Provide the [X, Y] coordinate of the cell's center where the given text is located.  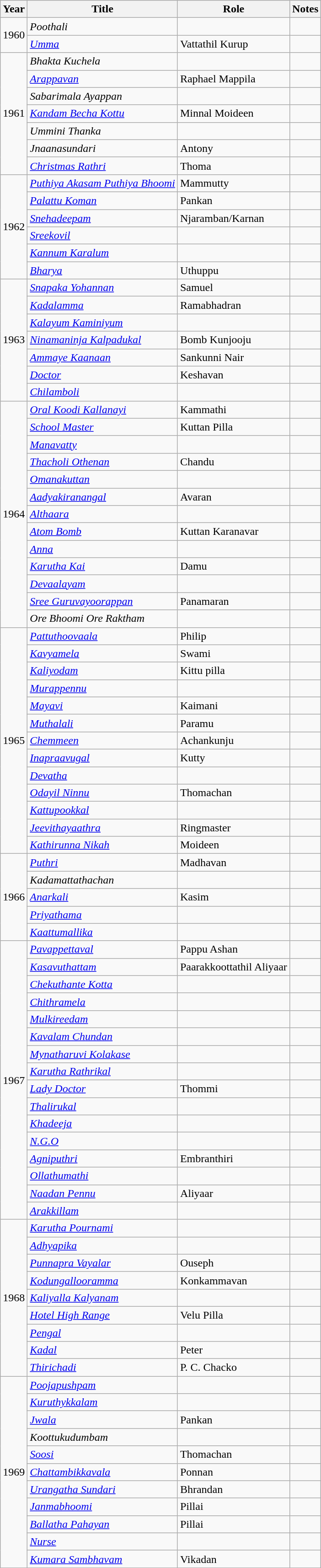
Sree Guruvayoorappan [102, 601]
Mulkireedam [102, 1019]
Kuruthykkalam [102, 1402]
Chekuthante Kotta [102, 984]
Kittu pilla [233, 671]
Atom Bomb [102, 532]
Vikadan [233, 1559]
1966 [14, 897]
1961 [14, 113]
Raphael Mappila [233, 79]
Manavatty [102, 444]
Thirichadi [102, 1368]
Embranthiri [233, 1158]
Puthiya Akasam Puthiya Bhoomi [102, 183]
Anarkali [102, 897]
Sabarimala Ayappan [102, 96]
N.G.O [102, 1141]
Ballatha Pahayan [102, 1524]
Konkammavan [233, 1280]
Lady Doctor [102, 1089]
Ammaye Kaanaan [102, 357]
Devatha [102, 776]
Ore Bhoomi Ore Raktham [102, 619]
Thalirukal [102, 1106]
Antony [233, 148]
Jwala [102, 1420]
1965 [14, 740]
Kadalamma [102, 305]
Poojapushpam [102, 1385]
Bhakta Kuchela [102, 61]
Jeevithayaathra [102, 828]
Kavyamela [102, 653]
Minnal Moideen [233, 113]
Kadal [102, 1350]
Aliyaar [233, 1193]
1969 [14, 1472]
Kaattumallika [102, 932]
Ninamaninja Kalpadukal [102, 340]
Priyathama [102, 915]
Arakkillam [102, 1211]
Adhyapika [102, 1245]
Odayil Ninnu [102, 793]
Kaliyodam [102, 671]
Karutha Pournami [102, 1228]
Anna [102, 549]
Ramabhadran [233, 305]
Kaimani [233, 706]
1968 [14, 1298]
Naadan Pennu [102, 1193]
Poothali [102, 27]
1960 [14, 35]
Panamaran [233, 601]
Title [102, 9]
Thacholi Othenan [102, 462]
Avaran [233, 496]
Bomb Kunjooju [233, 340]
Bhrandan [233, 1489]
Sankunni Nair [233, 357]
Hotel High Range [102, 1315]
Doctor [102, 375]
Chithramela [102, 1002]
Kaliyalla Kalyanam [102, 1298]
Mynatharuvi Kolakase [102, 1054]
Kammathi [233, 410]
Pattuthoovaala [102, 636]
Pengal [102, 1333]
Urangatha Sundari [102, 1489]
Kavalam Chundan [102, 1036]
Kathirunna Nikah [102, 845]
Kattupookkal [102, 810]
Punnapra Vayalar [102, 1263]
Ollathumathi [102, 1176]
Agniputhri [102, 1158]
Sreekovil [102, 236]
Vattathil Kurup [233, 44]
Kumara Sambhavam [102, 1559]
Kuttan Pilla [233, 427]
Samuel [233, 288]
Peter [233, 1350]
Nurse [102, 1541]
Chattambikkavala [102, 1472]
Year [14, 9]
Madhavan [233, 862]
Ummini Thanka [102, 131]
Snapaka Yohannan [102, 288]
Kannum Karalum [102, 253]
Karutha Rathrikal [102, 1072]
Achankunju [233, 740]
Velu Pilla [233, 1315]
Kasavuthattam [102, 967]
Role [233, 9]
1967 [14, 1080]
Inapraavugal [102, 758]
P. C. Chacko [233, 1368]
1962 [14, 226]
Njaramban/Karnan [233, 218]
Paarakkoottathil Aliyaar [233, 967]
Ouseph [233, 1263]
Kodungallooramma [102, 1280]
Ringmaster [233, 828]
Ponnan [233, 1472]
Omanakuttan [102, 479]
Snehadeepam [102, 218]
Philip [233, 636]
Keshavan [233, 375]
Bharya [102, 270]
Oral Koodi Kallanayi [102, 410]
Damu [233, 566]
Notes [305, 9]
Kutty [233, 758]
Paramu [233, 723]
Devaalayam [102, 584]
Kandam Becha Kottu [102, 113]
Christmas Rathri [102, 166]
Kalayum Kaminiyum [102, 323]
Mammutty [233, 183]
1964 [14, 514]
Murappennu [102, 688]
Umma [102, 44]
Pappu Ashan [233, 949]
Palattu Koman [102, 200]
Soosi [102, 1455]
Uthuppu [233, 270]
Pavappettaval [102, 949]
Janmabhoomi [102, 1507]
Puthri [102, 862]
Mayavi [102, 706]
Aadyakiranangal [102, 496]
Khadeeja [102, 1124]
Chandu [233, 462]
Swami [233, 653]
Karutha Kai [102, 566]
School Master [102, 427]
Chilamboli [102, 392]
1963 [14, 340]
Thoma [233, 166]
Arappavan [102, 79]
Kasim [233, 897]
Kuttan Karanavar [233, 532]
Chemmeen [102, 740]
Thommi [233, 1089]
Althaara [102, 514]
Koottukudumbam [102, 1437]
Jnaanasundari [102, 148]
Kadamattathachan [102, 880]
Moideen [233, 845]
Muthalali [102, 723]
